Capture the cell that displays the provided text and extract its (X, Y) central coordinate. 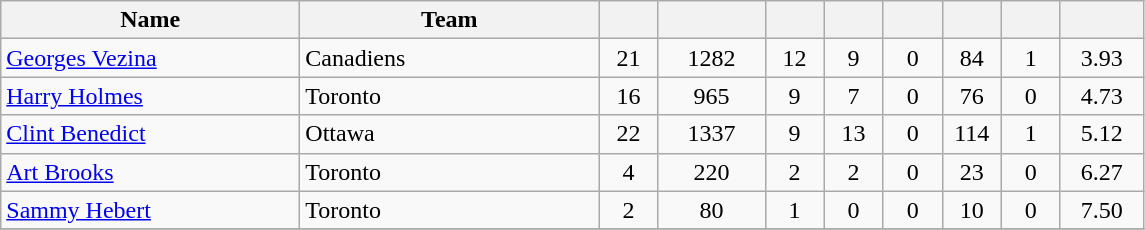
Georges Vezina (150, 58)
Ottawa (450, 134)
220 (712, 172)
Harry Holmes (150, 96)
4.73 (1102, 96)
Art Brooks (150, 172)
12 (794, 58)
80 (712, 210)
Canadiens (450, 58)
76 (972, 96)
Name (150, 20)
965 (712, 96)
7.50 (1102, 210)
13 (854, 134)
7 (854, 96)
6.27 (1102, 172)
1337 (712, 134)
16 (628, 96)
10 (972, 210)
Sammy Hebert (150, 210)
Team (450, 20)
21 (628, 58)
22 (628, 134)
1282 (712, 58)
3.93 (1102, 58)
Clint Benedict (150, 134)
84 (972, 58)
23 (972, 172)
114 (972, 134)
4 (628, 172)
5.12 (1102, 134)
